Return [X, Y] of the center of cell containing provided text 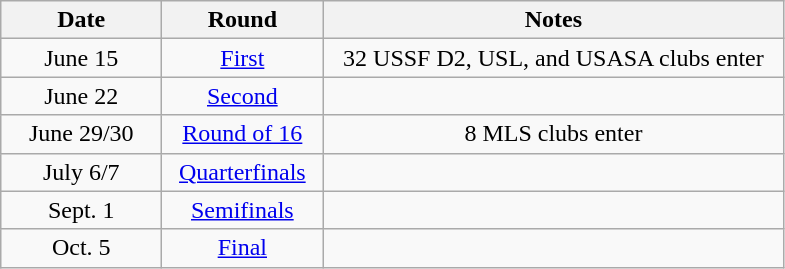
June 15 [82, 58]
Date [82, 20]
June 22 [82, 96]
July 6/7 [82, 172]
Sept. 1 [82, 210]
Oct. 5 [82, 248]
Second [242, 96]
Notes [554, 20]
Round [242, 20]
32 USSF D2, USL, and USASA clubs enter [554, 58]
Final [242, 248]
First [242, 58]
Round of 16 [242, 134]
8 MLS clubs enter [554, 134]
June 29/30 [82, 134]
Semifinals [242, 210]
Quarterfinals [242, 172]
